Scan for the cell matching the given text and deliver its [x, y] coordinate at center. 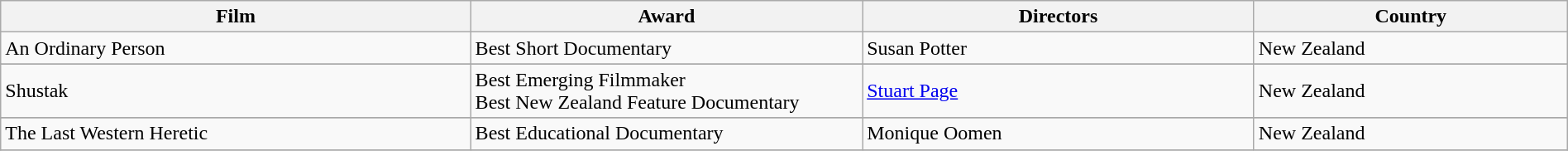
Best Educational Documentary [667, 134]
Country [1411, 17]
Monique Oomen [1059, 134]
An Ordinary Person [236, 48]
Best Short Documentary [667, 48]
Best Emerging FilmmakerBest New Zealand Feature Documentary [667, 91]
Shustak [236, 91]
Award [667, 17]
Directors [1059, 17]
The Last Western Heretic [236, 134]
Stuart Page [1059, 91]
Film [236, 17]
Susan Potter [1059, 48]
